Pinpoint the cell where the given text exists, returning its (x, y) midpoint coordinate. 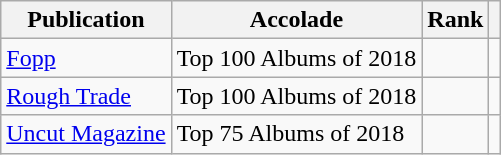
Publication (86, 20)
Rank (456, 20)
Uncut Magazine (86, 134)
Top 75 Albums of 2018 (296, 134)
Fopp (86, 58)
Accolade (296, 20)
Rough Trade (86, 96)
